Return the (x, y) coordinate for the center point of the cell that contains the specified text.  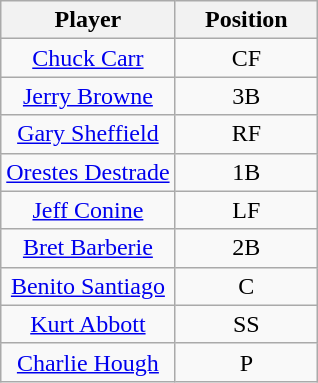
Kurt Abbott (88, 324)
Orestes Destrade (88, 172)
Charlie Hough (88, 362)
Player (88, 20)
LF (246, 210)
RF (246, 134)
Benito Santiago (88, 286)
3B (246, 96)
1B (246, 172)
Chuck Carr (88, 58)
Position (246, 20)
2B (246, 248)
Jeff Conine (88, 210)
SS (246, 324)
Gary Sheffield (88, 134)
Bret Barberie (88, 248)
CF (246, 58)
C (246, 286)
P (246, 362)
Jerry Browne (88, 96)
